Detect which cell encompasses the target text, then output its (X, Y) center coordinate. 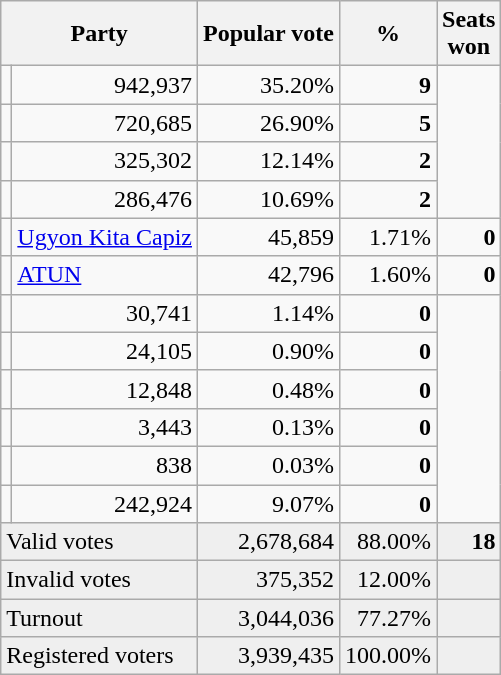
Turnout (100, 618)
242,924 (105, 503)
375,352 (269, 580)
ATUN (105, 275)
Invalid votes (100, 580)
12.00% (388, 580)
42,796 (269, 275)
Registered voters (100, 656)
720,685 (105, 123)
0.03% (269, 465)
1.14% (269, 313)
12.14% (269, 161)
9.07% (269, 503)
10.69% (269, 199)
Valid votes (100, 542)
26.90% (269, 123)
9 (388, 85)
0.90% (269, 351)
0.48% (269, 389)
77.27% (388, 618)
Popular vote (269, 34)
Ugyon Kita Capiz (105, 237)
942,937 (105, 85)
100.00% (388, 656)
35.20% (269, 85)
45,859 (269, 237)
2,678,684 (269, 542)
30,741 (105, 313)
12,848 (105, 389)
286,476 (105, 199)
0.13% (269, 427)
18 (469, 542)
3,939,435 (269, 656)
Party (100, 34)
1.60% (388, 275)
5 (388, 123)
Seatswon (469, 34)
1.71% (388, 237)
838 (105, 465)
88.00% (388, 542)
3,044,036 (269, 618)
3,443 (105, 427)
% (388, 34)
325,302 (105, 161)
24,105 (105, 351)
